Capture the cell that displays the provided text and extract its [x, y] central coordinate. 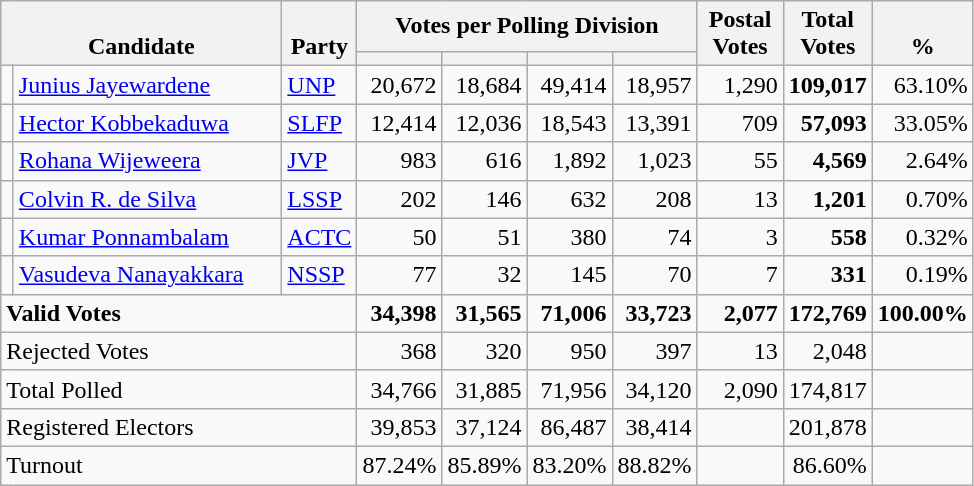
7 [740, 275]
4,569 [828, 161]
3 [740, 237]
1,290 [740, 85]
172,769 [828, 313]
70 [654, 275]
86.60% [828, 465]
208 [654, 199]
331 [828, 275]
18,957 [654, 85]
Candidate [142, 34]
1,201 [828, 199]
34,398 [400, 313]
71,956 [570, 389]
2.64% [922, 161]
632 [570, 199]
950 [570, 351]
32 [484, 275]
85.89% [484, 465]
Rohana Wijeweera [147, 161]
39,853 [400, 427]
Valid Votes [179, 313]
Turnout [179, 465]
77 [400, 275]
Colvin R. de Silva [147, 199]
83.20% [570, 465]
Total Polled [179, 389]
2,048 [828, 351]
109,017 [828, 85]
397 [654, 351]
0.70% [922, 199]
174,817 [828, 389]
709 [740, 123]
55 [740, 161]
380 [570, 237]
20,672 [400, 85]
PostalVotes [740, 34]
51 [484, 237]
Total Votes [828, 34]
57,093 [828, 123]
Kumar Ponnambalam [147, 237]
NSSP [320, 275]
12,036 [484, 123]
38,414 [654, 427]
31,885 [484, 389]
983 [400, 161]
0.19% [922, 275]
1,023 [654, 161]
SLFP [320, 123]
616 [484, 161]
201,878 [828, 427]
146 [484, 199]
100.00% [922, 313]
Vasudeva Nanayakkara [147, 275]
12,414 [400, 123]
18,543 [570, 123]
34,120 [654, 389]
320 [484, 351]
145 [570, 275]
31,565 [484, 313]
50 [400, 237]
49,414 [570, 85]
202 [400, 199]
34,766 [400, 389]
1,892 [570, 161]
Hector Kobbekaduwa [147, 123]
Party [320, 34]
558 [828, 237]
ACTC [320, 237]
UNP [320, 85]
63.10% [922, 85]
87.24% [400, 465]
Votes per Polling Division [527, 26]
Registered Electors [179, 427]
0.32% [922, 237]
86,487 [570, 427]
Rejected Votes [179, 351]
13,391 [654, 123]
2,077 [740, 313]
74 [654, 237]
88.82% [654, 465]
Junius Jayewardene [147, 85]
2,090 [740, 389]
18,684 [484, 85]
JVP [320, 161]
33,723 [654, 313]
33.05% [922, 123]
71,006 [570, 313]
37,124 [484, 427]
% [922, 34]
LSSP [320, 199]
368 [400, 351]
